From the cell containing the given text, extract its center point as (x, y) coordinate. 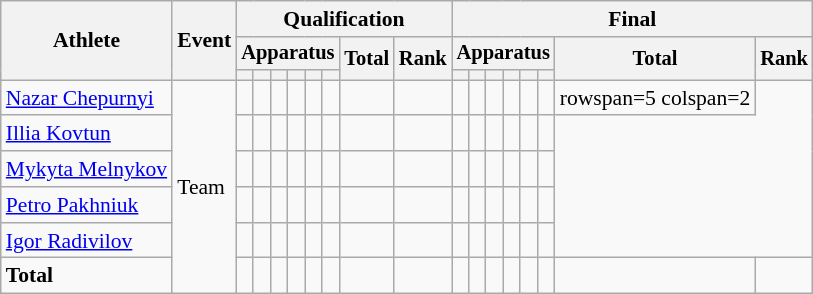
Mykyta Melnykov (86, 169)
Petro Pakhniuk (86, 205)
Team (204, 187)
Final (632, 19)
rowspan=5 colspan=2 (656, 98)
Igor Radivilov (86, 241)
Athlete (86, 40)
Event (204, 40)
Illia Kovtun (86, 134)
Qualification (344, 19)
Nazar Chepurnyi (86, 98)
